Output the [x, y] coordinate of the center of the cell containing the given text.  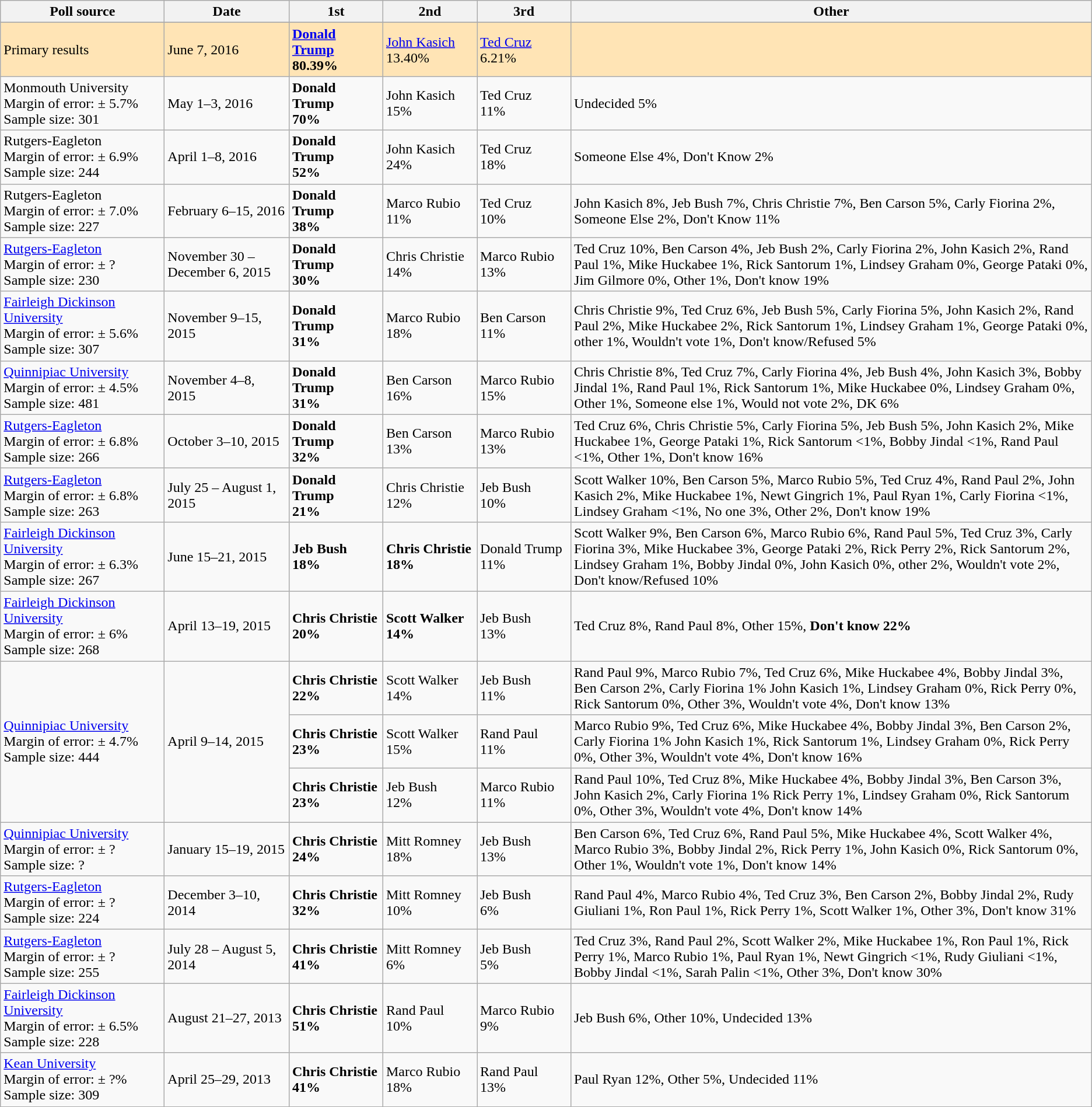
Jeb Bush11% [524, 687]
Chris Christie12% [429, 495]
Paul Ryan 12%, Other 5%, Undecided 11% [832, 1080]
Donald Trump80.39% [336, 50]
Marco Rubio13% [524, 264]
Rutgers-EagletonMargin of error: ± ? Sample size: 255 [83, 956]
Poll source [83, 12]
Jeb Bush12% [429, 795]
Donald Trump70% [336, 103]
June 15–21, 2015 [227, 557]
Marco Rubio9% [524, 1018]
Rutgers-EagletonMargin of error: ± ? Sample size: 230 [83, 264]
Rand Paul10% [429, 1018]
Fairleigh Dickinson UniversityMargin of error: ± 5.6% Sample size: 307 [83, 326]
Marco Rubio 15% [524, 387]
Date [227, 12]
Rutgers-EagletonMargin of error: ± 6.8% Sample size: 263 [83, 495]
November 4–8, 2015 [227, 387]
Donald Trump21% [336, 495]
Ted Cruz18% [524, 157]
Ted Cruz10% [524, 211]
Quinnipiac UniversityMargin of error: ± 4.5% Sample size: 481 [83, 387]
Donald Trump11% [524, 557]
Quinnipiac UniversityMargin of error: ± 4.7% Sample size: 444 [83, 741]
Ben Carson11% [524, 326]
3rd [524, 12]
Quinnipiac UniversityMargin of error: ± ? Sample size: ? [83, 849]
July 28 – August 5, 2014 [227, 956]
Chris Christie32% [336, 903]
Jeb Bush18% [336, 557]
November 30 – December 6, 2015 [227, 264]
Fairleigh Dickinson UniversityMargin of error: ± 6.5% Sample size: 228 [83, 1018]
January 15–19, 2015 [227, 849]
John Kasich15% [429, 103]
Scott Walker15% [429, 742]
Chris Christie22% [336, 687]
April 13–19, 2015 [227, 626]
October 3–10, 2015 [227, 441]
February 6–15, 2016 [227, 211]
Undecided 5% [832, 103]
Ted Cruz 8%, Rand Paul 8%, Other 15%, Don't know 22% [832, 626]
Ben Carson16% [429, 387]
Jeb Bush 6%, Other 10%, Undecided 13% [832, 1018]
Mitt Romney18% [429, 849]
Ted Cruz6.21% [524, 50]
2nd [429, 12]
Rutgers-EagletonMargin of error: ± 6.9% Sample size: 244 [83, 157]
Other [832, 12]
Chris Christie24% [336, 849]
Someone Else 4%, Don't Know 2% [832, 157]
Donald Trump52% [336, 157]
John Kasich 8%, Jeb Bush 7%, Chris Christie 7%, Ben Carson 5%, Carly Fiorina 2%, Someone Else 2%, Don't Know 11% [832, 211]
Fairleigh Dickinson UniversityMargin of error: ± 6.3% Sample size: 267 [83, 557]
Rutgers-EagletonMargin of error: ± ? Sample size: 224 [83, 903]
Rand Paul13% [524, 1080]
November 9–15, 2015 [227, 326]
May 1–3, 2016 [227, 103]
Mitt Romney10% [429, 903]
June 7, 2016 [227, 50]
Marco Rubio 13% [524, 441]
Jeb Bush5% [524, 956]
John Kasich13.40% [429, 50]
Ted Cruz11% [524, 103]
Donald Trump32% [336, 441]
Chris Christie14% [429, 264]
August 21–27, 2013 [227, 1018]
July 25 – August 1, 2015 [227, 495]
1st [336, 12]
Rutgers-EagletonMargin of error: ± 6.8% Sample size: 266 [83, 441]
Chris Christie18% [429, 557]
Kean UniversityMargin of error: ± ?% Sample size: 309 [83, 1080]
John Kasich24% [429, 157]
Fairleigh Dickinson UniversityMargin of error: ± 6% Sample size: 268 [83, 626]
Jeb Bush 10% [524, 495]
April 9–14, 2015 [227, 741]
Rand Paul11% [524, 742]
Chris Christie20% [336, 626]
April 25–29, 2013 [227, 1080]
Rutgers-EagletonMargin of error: ± 7.0% Sample size: 227 [83, 211]
Donald Trump30% [336, 264]
Primary results [83, 50]
Jeb Bush6% [524, 903]
December 3–10, 2014 [227, 903]
April 1–8, 2016 [227, 157]
Donald Trump38% [336, 211]
Chris Christie51% [336, 1018]
Mitt Romney6% [429, 956]
Monmouth UniversityMargin of error: ± 5.7% Sample size: 301 [83, 103]
Ben Carson13% [429, 441]
